For the text-containing cell, return its midpoint in [X, Y] coordinate format. 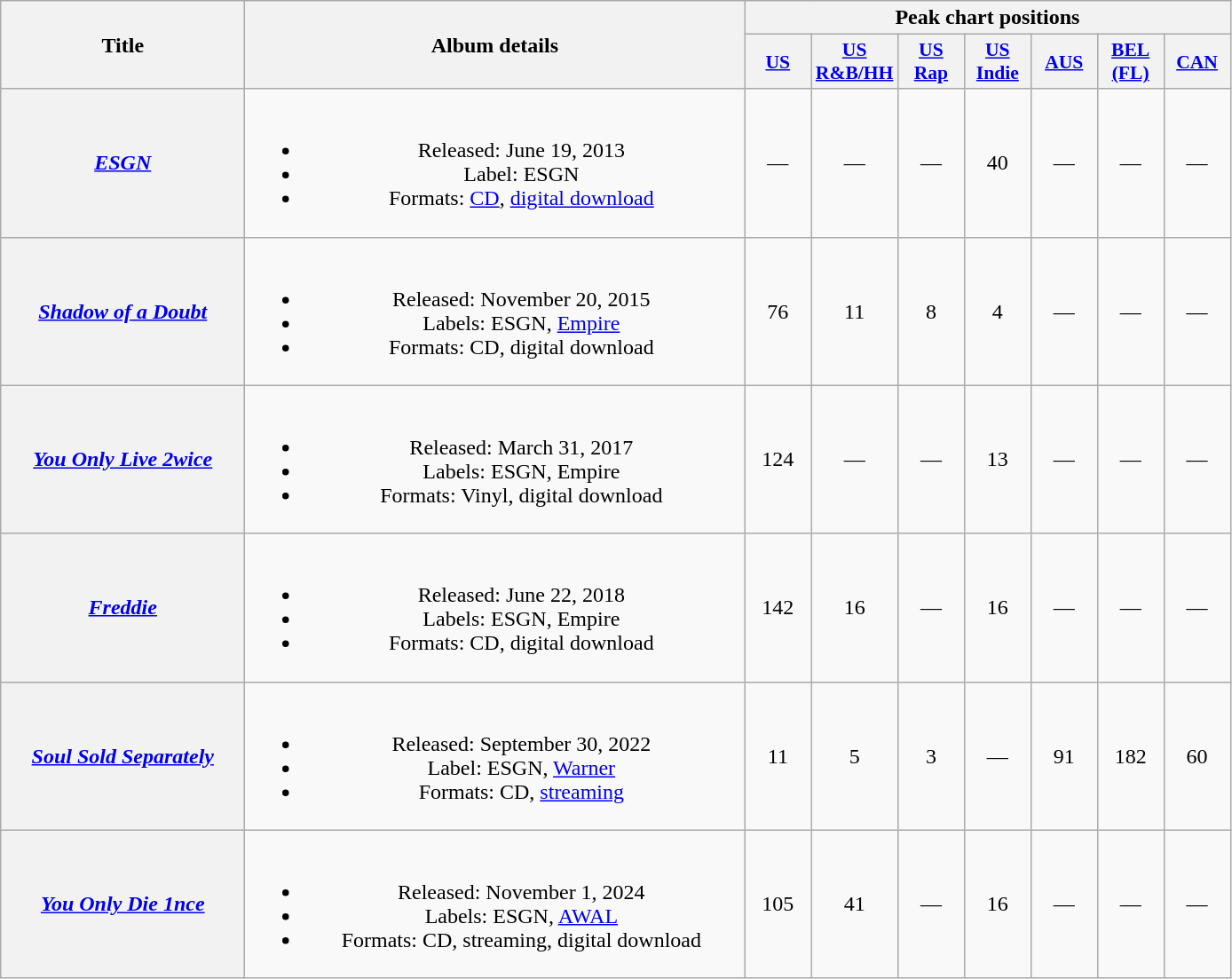
USIndie [998, 62]
4 [998, 311]
US [778, 62]
BEL(FL) [1131, 62]
Shadow of a Doubt [122, 311]
Released: September 30, 2022Label: ESGN, WarnerFormats: CD, streaming [495, 756]
3 [930, 756]
13 [998, 460]
USRap [930, 62]
ESGN [122, 163]
You Only Live 2wice [122, 460]
Title [122, 44]
AUS [1063, 62]
60 [1196, 756]
8 [930, 311]
5 [855, 756]
Soul Sold Separately [122, 756]
Released: June 22, 2018Labels: ESGN, EmpireFormats: CD, digital download [495, 607]
91 [1063, 756]
Freddie [122, 607]
76 [778, 311]
142 [778, 607]
41 [855, 904]
Released: March 31, 2017Labels: ESGN, EmpireFormats: Vinyl, digital download [495, 460]
Album details [495, 44]
Released: November 20, 2015Labels: ESGN, EmpireFormats: CD, digital download [495, 311]
124 [778, 460]
40 [998, 163]
You Only Die 1nce [122, 904]
CAN [1196, 62]
USR&B/HH [855, 62]
Released: June 19, 2013Label: ESGNFormats: CD, digital download [495, 163]
182 [1131, 756]
105 [778, 904]
Released: November 1, 2024Labels: ESGN, AWALFormats: CD, streaming, digital download [495, 904]
Peak chart positions [987, 18]
